Scan for the cell matching the given text and deliver its [x, y] coordinate at center. 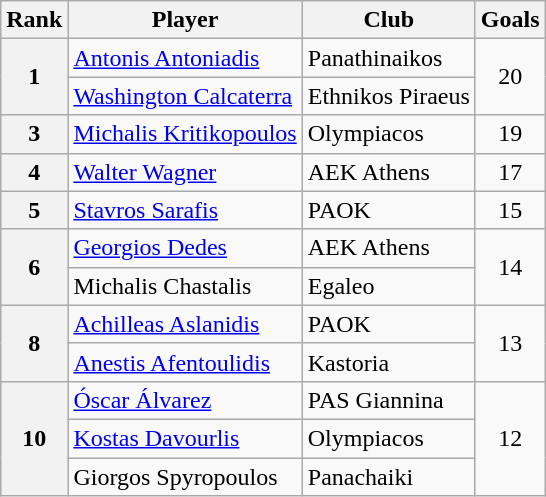
Walter Wagner [185, 172]
20 [510, 77]
Achilleas Aslanidis [185, 324]
Antonis Antoniadis [185, 58]
Michalis Chastalis [185, 286]
1 [34, 77]
6 [34, 267]
Kastoria [388, 362]
Club [388, 20]
Óscar Álvarez [185, 400]
19 [510, 134]
Goals [510, 20]
3 [34, 134]
15 [510, 210]
Ethnikos Piraeus [388, 96]
Egaleo [388, 286]
Washington Calcaterra [185, 96]
PAS Giannina [388, 400]
Player [185, 20]
13 [510, 343]
14 [510, 267]
17 [510, 172]
12 [510, 438]
Rank [34, 20]
10 [34, 438]
Georgios Dedes [185, 248]
4 [34, 172]
8 [34, 343]
Michalis Kritikopoulos [185, 134]
Panathinaikos [388, 58]
Kostas Davourlis [185, 438]
Anestis Afentoulidis [185, 362]
Stavros Sarafis [185, 210]
Panachaiki [388, 477]
Giorgos Spyropoulos [185, 477]
5 [34, 210]
